Detect which cell encompasses the target text, then output its [X, Y] center coordinate. 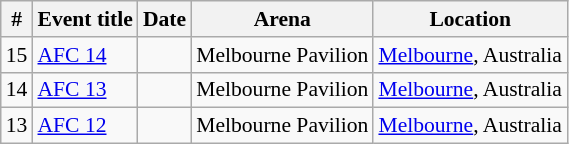
13 [17, 126]
Event title [84, 19]
Arena [282, 19]
AFC 12 [84, 126]
# [17, 19]
AFC 13 [84, 90]
Date [164, 19]
Location [470, 19]
AFC 14 [84, 55]
14 [17, 90]
15 [17, 55]
